For the text-containing cell, return its midpoint in [X, Y] coordinate format. 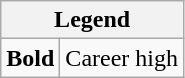
Bold [30, 58]
Legend [92, 20]
Career high [122, 58]
